From the cell containing the given text, extract its center point as [x, y] coordinate. 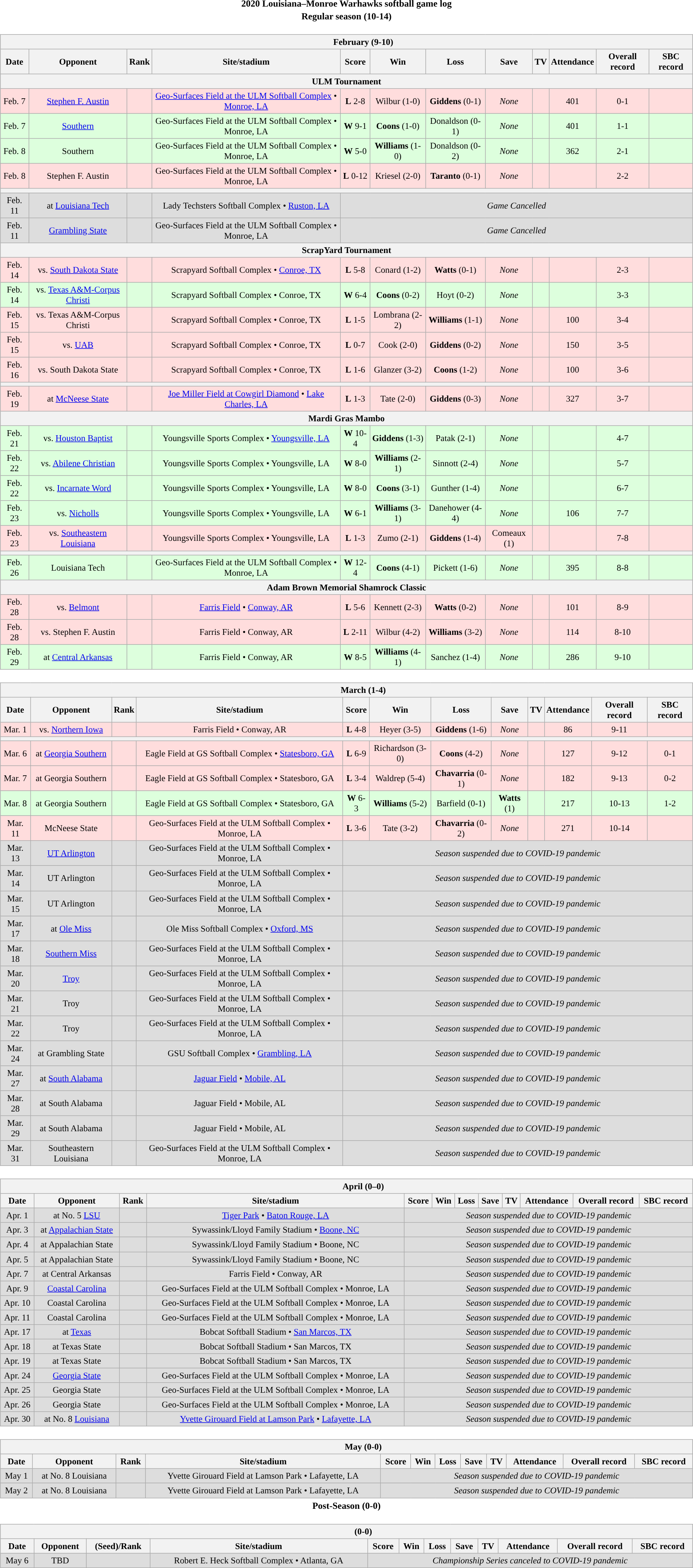
Mar. 29 [15, 1128]
Lady Techsters Softball Complex • Ruston, LA [246, 205]
4-7 [623, 439]
Giddens (0-3) [456, 398]
Championship Series canceled to COVID-19 pandemic [530, 1560]
Coons (4-2) [461, 754]
Apr. 9 [17, 1288]
182 [568, 778]
114 [573, 632]
Feb. 21 [15, 439]
L 0-7 [355, 345]
Southern Miss [71, 953]
Mar. 8 [15, 803]
Williams (5-2) [400, 803]
at Grambling State [71, 1053]
W 12-4 [355, 567]
9-10 [623, 657]
at No. 5 LSU [77, 1216]
Mar. 1 [15, 730]
Williams (2-1) [398, 463]
Feb. 29 [15, 657]
2-2 [623, 176]
271 [568, 829]
April (0–0) [346, 1187]
W 5-0 [355, 151]
Danehower (4-4) [456, 513]
Mardi Gras Mambo [346, 419]
W 10-4 [355, 439]
W 9-1 [355, 126]
Mar. 28 [15, 1103]
8-10 [623, 632]
Mar. 14 [15, 878]
86 [568, 730]
at Louisiana Tech [78, 205]
May 2 [17, 1491]
L 1-5 [355, 320]
Giddens (1-3) [398, 439]
Apr. 4 [17, 1245]
Sanchez (1-4) [456, 657]
L 2-11 [355, 632]
Gunther (1-4) [456, 488]
Feb. 16 [15, 370]
Hoyt (0-2) [456, 295]
vs. Stephen F. Austin [78, 632]
L 4-8 [357, 730]
L 1-6 [355, 370]
101 [573, 607]
Giddens (0-2) [456, 345]
Tate (3-2) [400, 829]
Patak (2-1) [456, 439]
at McNeese State [78, 398]
Apr. 17 [17, 1332]
L 5-8 [355, 270]
Chavarria (0-1) [461, 778]
Robert E. Heck Softball Complex • Atlanta, GA [259, 1560]
Williams (3-1) [398, 513]
vs. Nicholls [78, 513]
McNeese State [71, 829]
Mar. 17 [15, 928]
Giddens (0-1) [456, 101]
ULM Tournament [346, 81]
150 [573, 345]
106 [573, 513]
3-3 [623, 295]
W 8-5 [355, 657]
Apr. 10 [17, 1303]
217 [568, 803]
L 6-9 [357, 754]
9-12 [620, 754]
Adam Brown Memorial Shamrock Classic [346, 587]
Richardson (3-0) [400, 754]
Apr. 11 [17, 1317]
vs. Belmont [78, 607]
Tate (2-0) [398, 398]
March (1-4) [346, 690]
Coons (1-2) [456, 370]
Apr. 25 [17, 1390]
7-7 [623, 513]
8-8 [623, 567]
Apr. 3 [17, 1230]
2-3 [623, 270]
May 1 [17, 1476]
Chavarria (0-2) [461, 829]
L 3-6 [357, 829]
Coons (4-1) [398, 567]
127 [568, 754]
Apr. 18 [17, 1346]
9-11 [620, 730]
Feb. 26 [15, 567]
327 [573, 398]
Wilbur (1-0) [398, 101]
2-1 [623, 151]
9-13 [620, 778]
ScrapYard Tournament [346, 250]
(0-0) [346, 1531]
(Seed)/Rank [118, 1546]
Joe Miller Field at Cowgirl Diamond • Lake Charles, LA [246, 398]
Donaldson (0-2) [456, 151]
vs. Abilene Christian [78, 463]
Mar. 22 [15, 1028]
3-6 [623, 370]
Coons (3-1) [398, 488]
7-8 [623, 539]
May (0-0) [346, 1447]
Wilbur (4-2) [398, 632]
395 [573, 567]
Lombrana (2-2) [398, 320]
Williams (3-2) [456, 632]
Giddens (1-6) [461, 730]
Kriesel (2-0) [398, 176]
Pickett (1-6) [456, 567]
Williams (1-1) [456, 320]
Watts (1) [510, 803]
Sinnott (2-4) [456, 463]
10-14 [620, 829]
February (9-10) [346, 42]
vs. Northern Iowa [71, 730]
Mar. 24 [15, 1053]
Waldrep (5-4) [400, 778]
Mar. 15 [15, 903]
Mar. 7 [15, 778]
Southeastern Louisiana [71, 1153]
May 6 [17, 1560]
Williams (1-0) [398, 151]
6-7 [623, 488]
Apr. 7 [17, 1274]
W 6-3 [357, 803]
Apr. 30 [17, 1419]
Mar. 6 [15, 754]
1-2 [670, 803]
Taranto (0-1) [456, 176]
Coons (0-2) [398, 295]
8-9 [623, 607]
Comeaux (1) [509, 539]
3-4 [623, 320]
Feb. 19 [15, 398]
362 [573, 151]
5-7 [623, 463]
Giddens (1-4) [456, 539]
Coons (1-0) [398, 126]
W 6-1 [355, 513]
Williams (4-1) [398, 657]
Heyer (3-5) [400, 730]
Glanzer (3-2) [398, 370]
Zumo (2-1) [398, 539]
Kennett (2-3) [398, 607]
Louisiana Tech [78, 567]
Barfield (0-1) [461, 803]
Apr. 24 [17, 1375]
Donaldson (0-1) [456, 126]
Cook (2-0) [398, 345]
Mar. 18 [15, 953]
TBD [60, 1560]
L 0-12 [355, 176]
Apr. 1 [17, 1216]
L 2-8 [355, 101]
Watts (0-1) [456, 270]
Conard (1-2) [398, 270]
286 [573, 657]
3-7 [623, 398]
Mar. 20 [15, 978]
vs. Incarnate Word [78, 488]
Mar. 31 [15, 1153]
Mar. 11 [15, 829]
at Texas [77, 1332]
Mar. 13 [15, 853]
Apr. 26 [17, 1404]
1-1 [623, 126]
Grambling State [78, 231]
Apr. 5 [17, 1259]
L 5-6 [355, 607]
vs. UAB [78, 345]
Apr. 19 [17, 1361]
GSU Softball Complex • Grambling, LA [240, 1053]
W 6-4 [355, 295]
Watts (0-2) [456, 607]
Tiger Park • Baton Rouge, LA [275, 1216]
Mar. 27 [15, 1079]
Ole Miss Softball Complex • Oxford, MS [240, 928]
L 3-4 [357, 778]
0-2 [670, 778]
10-13 [620, 803]
3-5 [623, 345]
vs. Southeastern Louisiana [78, 539]
Mar. 21 [15, 1004]
at Ole Miss [71, 928]
vs. Houston Baptist [78, 439]
